For the text-containing cell, return its midpoint in [X, Y] coordinate format. 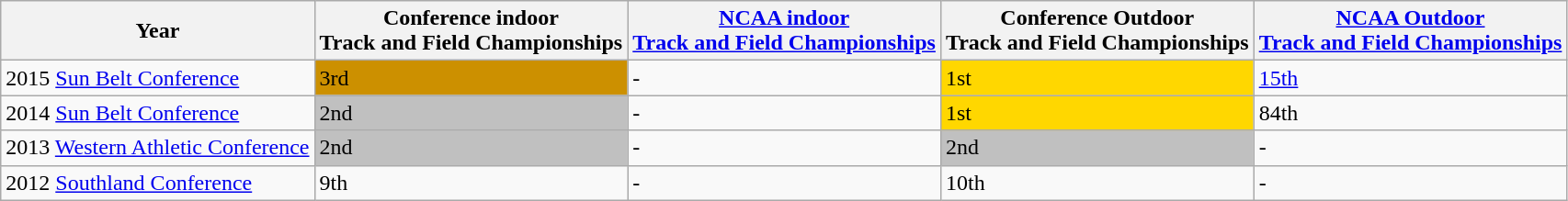
2013 Western Athletic Conference [158, 148]
Conference indoorTrack and Field Championships [471, 31]
2012 Southland Conference [158, 183]
2014 Sun Belt Conference [158, 113]
Conference OutdoorTrack and Field Championships [1097, 31]
84th [1410, 113]
3rd [471, 78]
NCAA indoorTrack and Field Championships [785, 31]
Year [158, 31]
9th [471, 183]
NCAA OutdoorTrack and Field Championships [1410, 31]
15th [1410, 78]
2015 Sun Belt Conference [158, 78]
10th [1097, 183]
